For the text-containing cell, return its midpoint in [x, y] coordinate format. 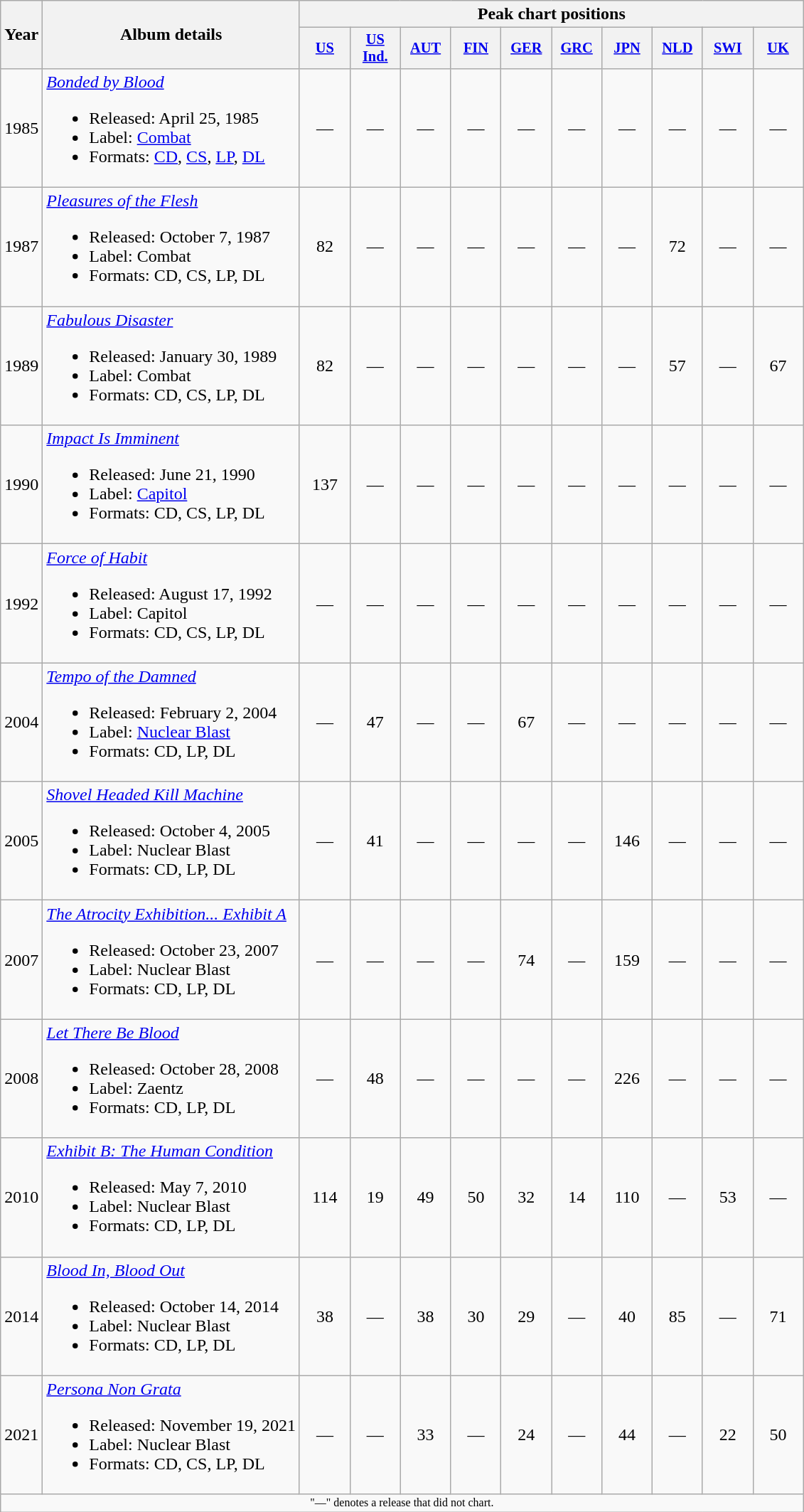
Force of HabitReleased: August 17, 1992Label: CapitolFormats: CD, CS, LP, DL [171, 603]
Blood In, Blood OutReleased: October 14, 2014Label: Nuclear BlastFormats: CD, LP, DL [171, 1316]
2021 [21, 1435]
29 [526, 1316]
Persona Non GrataReleased: November 19, 2021Label: Nuclear BlastFormats: CD, CS, LP, DL [171, 1435]
Shovel Headed Kill MachineReleased: October 4, 2005Label: Nuclear BlastFormats: CD, LP, DL [171, 841]
Bonded by BloodReleased: April 25, 1985Label: CombatFormats: CD, CS, LP, DL [171, 128]
74 [526, 960]
137 [324, 485]
USInd. [375, 48]
48 [375, 1078]
Let There Be BloodReleased: October 28, 2008Label: ZaentzFormats: CD, LP, DL [171, 1078]
57 [677, 366]
FIN [476, 48]
30 [476, 1316]
Pleasures of the FleshReleased: October 7, 1987Label: CombatFormats: CD, CS, LP, DL [171, 247]
44 [627, 1435]
114 [324, 1198]
2010 [21, 1198]
40 [627, 1316]
US [324, 48]
1985 [21, 128]
Fabulous DisasterReleased: January 30, 1989Label: CombatFormats: CD, CS, LP, DL [171, 366]
1990 [21, 485]
49 [425, 1198]
1987 [21, 247]
72 [677, 247]
146 [627, 841]
32 [526, 1198]
226 [627, 1078]
The Atrocity Exhibition... Exhibit AReleased: October 23, 2007Label: Nuclear BlastFormats: CD, LP, DL [171, 960]
1992 [21, 603]
71 [778, 1316]
1989 [21, 366]
GER [526, 48]
2004 [21, 723]
Impact Is ImminentReleased: June 21, 1990Label: CapitolFormats: CD, CS, LP, DL [171, 485]
SWI [728, 48]
Exhibit B: The Human ConditionReleased: May 7, 2010Label: Nuclear BlastFormats: CD, LP, DL [171, 1198]
2005 [21, 841]
AUT [425, 48]
33 [425, 1435]
24 [526, 1435]
85 [677, 1316]
UK [778, 48]
110 [627, 1198]
2008 [21, 1078]
22 [728, 1435]
2014 [21, 1316]
Album details [171, 35]
41 [375, 841]
47 [375, 723]
159 [627, 960]
"—" denotes a release that did not chart. [402, 1503]
Year [21, 35]
NLD [677, 48]
53 [728, 1198]
JPN [627, 48]
2007 [21, 960]
14 [577, 1198]
19 [375, 1198]
GRC [577, 48]
Tempo of the DamnedReleased: February 2, 2004Label: Nuclear BlastFormats: CD, LP, DL [171, 723]
Peak chart positions [552, 14]
